From the cell containing the given text, extract its center point as (x, y) coordinate. 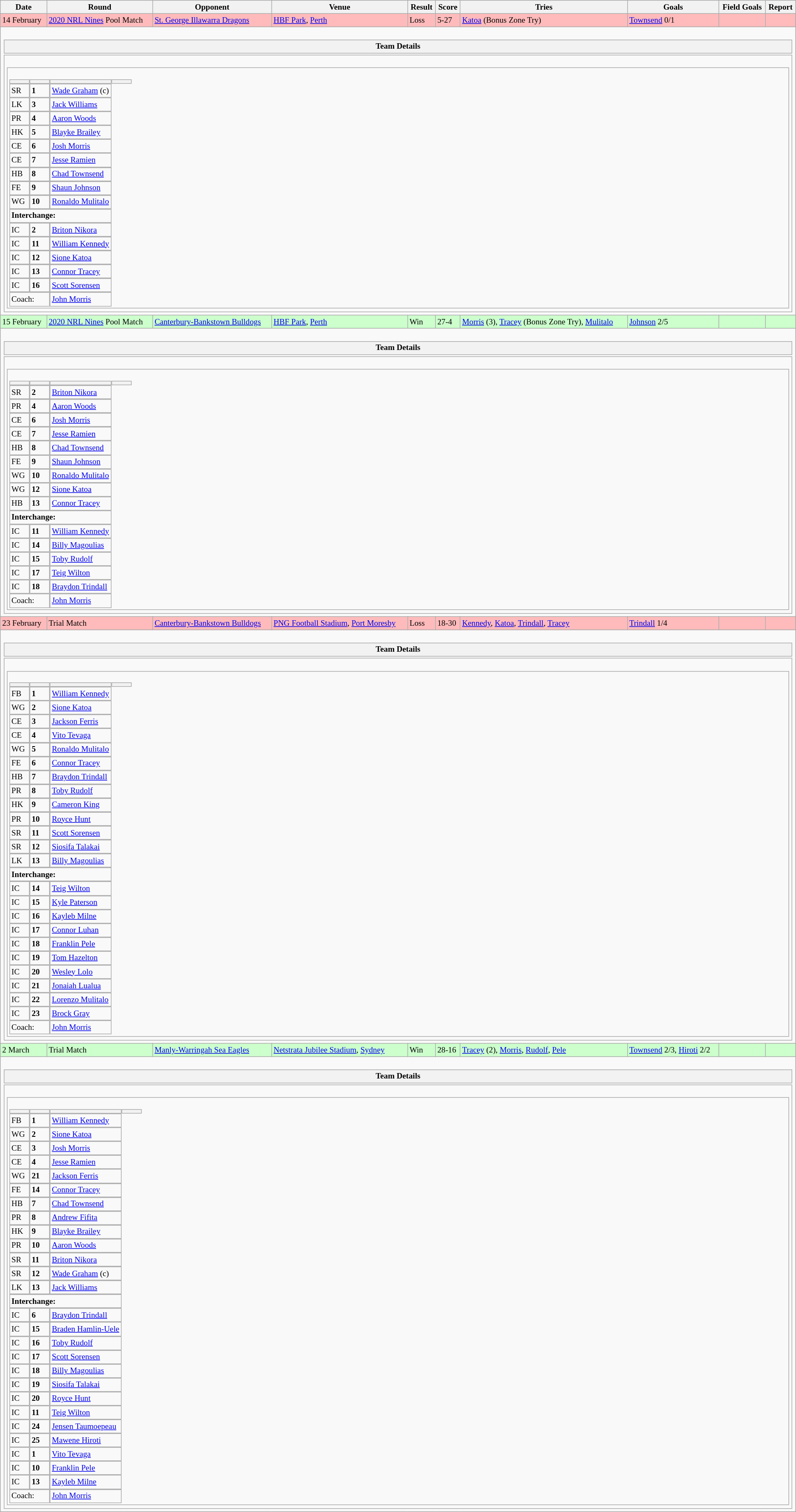
27-4 (448, 322)
Opponent (212, 7)
5-27 (448, 20)
2 March (24, 1050)
Lorenzo Mulitalo (81, 1000)
Jonaiah Lualua (81, 985)
Venue (340, 7)
Johnson 2/5 (673, 322)
23 (39, 1014)
23 February (24, 623)
Round (99, 7)
Connor Luhan (81, 930)
14 February (24, 20)
Result (422, 7)
28-16 (448, 1050)
Townsend 0/1 (673, 20)
Field Goals (742, 7)
Morris (3), Tracey (Bonus Zone Try), Mulitalo (544, 322)
24 (39, 1426)
Trindall 1/4 (673, 623)
St. George Illawarra Dragons (212, 20)
18-30 (448, 623)
Kennedy, Katoa, Trindall, Tracey (544, 623)
Kyle Paterson (81, 902)
PNG Football Stadium, Port Moresby (340, 623)
Score (448, 7)
Braden Hamlin-Uele (86, 1329)
15 February (24, 322)
Brock Gray (81, 1014)
Andrew Fifita (86, 1218)
Wesley Lolo (81, 972)
Cameron King (81, 805)
25 (39, 1440)
Manly-Warringah Sea Eagles (212, 1050)
Katoa (Bonus Zone Try) (544, 20)
Report (780, 7)
22 (39, 1000)
Tries (544, 7)
Netstrata Jubilee Stadium, Sydney (340, 1050)
Townsend 2/3, Hiroti 2/2 (673, 1050)
Tracey (2), Morris, Rudolf, Pele (544, 1050)
Jensen Taumoepeau (86, 1426)
Date (24, 7)
Goals (673, 7)
Tom Hazelton (81, 958)
Mawene Hiroti (86, 1440)
